Extract the [X, Y] coordinate from the center of the cell holding the provided text.  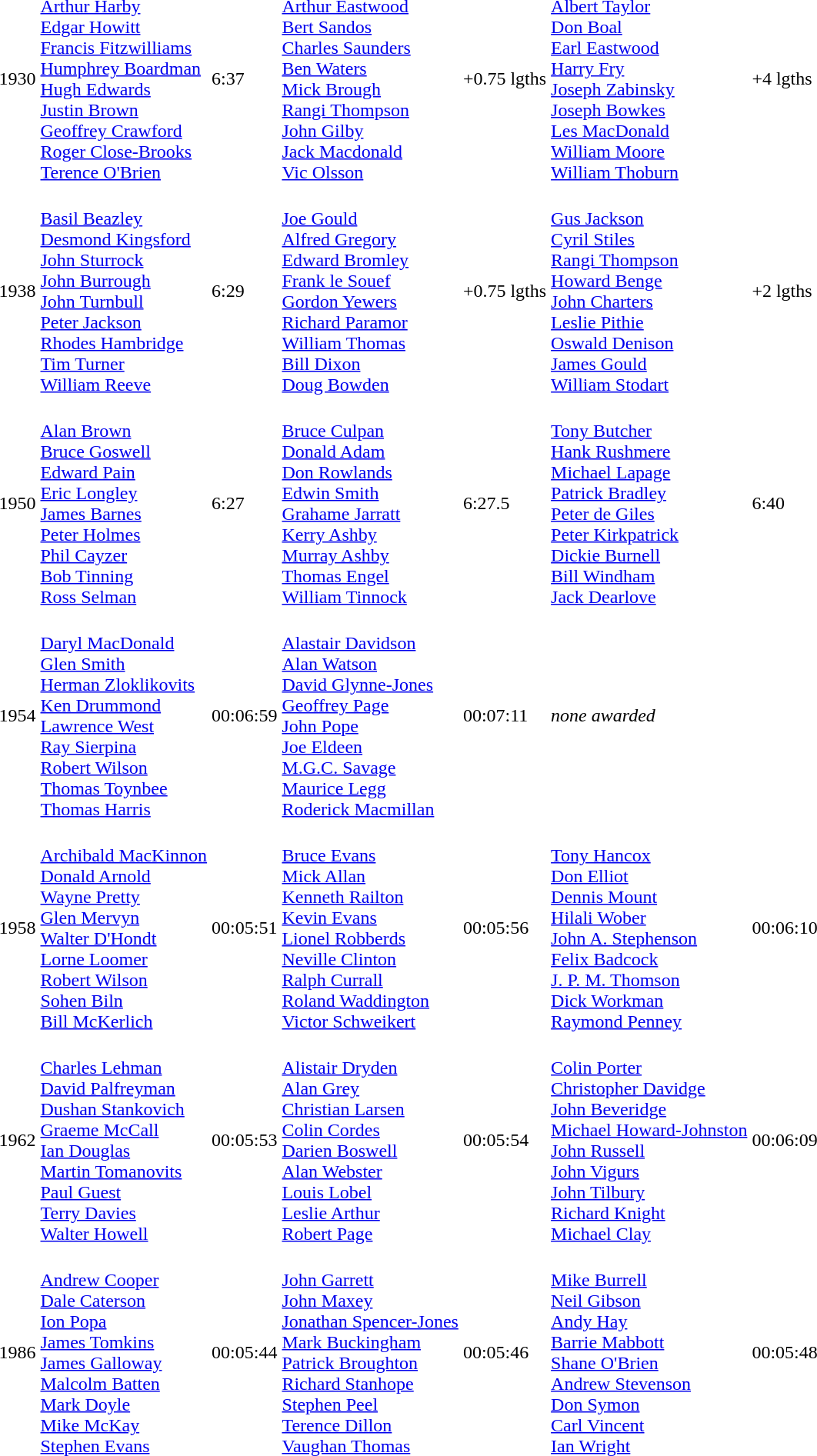
00:05:56 [505, 928]
00:05:51 [245, 928]
Gus JacksonCyril StilesRangi ThompsonHoward BengeJohn ChartersLeslie PithieOswald DenisonJames GouldWilliam Stodart [649, 291]
Basil BeazleyDesmond KingsfordJohn SturrockJohn BurroughJohn TurnbullPeter JacksonRhodes HambridgeTim TurnerWilliam Reeve [124, 291]
Alan BrownBruce GoswellEdward PainEric LongleyJames BarnesPeter HolmesPhil CayzerBob TinningRoss Selman [124, 503]
00:05:53 [245, 1140]
6:29 [245, 291]
00:05:54 [505, 1140]
Colin PorterChristopher DavidgeJohn BeveridgeMichael Howard-JohnstonJohn RussellJohn VigursJohn TilburyRichard KnightMichael Clay [649, 1140]
6:27.5 [505, 503]
6:27 [245, 503]
Bruce EvansMick AllanKenneth RailtonKevin EvansLionel RobberdsNeville ClintonRalph CurrallRoland WaddingtonVictor Schweikert [370, 928]
Archibald MacKinnonDonald ArnoldWayne PrettyGlen MervynWalter D'HondtLorne LoomerRobert WilsonSohen BilnBill McKerlich [124, 928]
Bruce CulpanDonald AdamDon RowlandsEdwin SmithGrahame JarrattKerry AshbyMurray AshbyThomas EngelWilliam Tinnock [370, 503]
Tony ButcherHank RushmereMichael LapagePatrick BradleyPeter de GilesPeter KirkpatrickDickie BurnellBill WindhamJack Dearlove [649, 503]
Tony HancoxDon ElliotDennis MountHilali WoberJohn A. StephensonFelix BadcockJ. P. M. ThomsonDick WorkmanRaymond Penney [649, 928]
Joe GouldAlfred GregoryEdward BromleyFrank le SouefGordon YewersRichard ParamorWilliam ThomasBill DixonDoug Bowden [370, 291]
Charles LehmanDavid PalfreymanDushan StankovichGraeme McCallIan DouglasMartin TomanovitsPaul GuestTerry DaviesWalter Howell [124, 1140]
Alastair DavidsonAlan WatsonDavid Glynne-JonesGeoffrey PageJohn PopeJoe EldeenM.G.C. SavageMaurice LeggRoderick Macmillan [370, 715]
+0.75 lgths [505, 291]
00:07:11 [505, 715]
none awarded [649, 715]
00:06:59 [245, 715]
Alistair DrydenAlan GreyChristian LarsenColin CordesDarien BoswellAlan WebsterLouis LobelLeslie ArthurRobert Page [370, 1140]
Daryl MacDonaldGlen SmithHerman ZloklikovitsKen DrummondLawrence WestRay SierpinaRobert WilsonThomas ToynbeeThomas Harris [124, 715]
